Locate the cell with the specified text and output its (x, y) center coordinate. 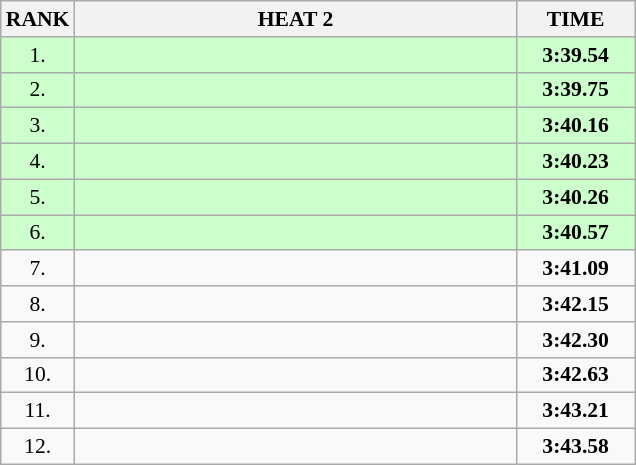
3:40.16 (576, 126)
HEAT 2 (295, 19)
7. (38, 269)
8. (38, 304)
9. (38, 340)
3:39.54 (576, 55)
3:42.15 (576, 304)
3:40.57 (576, 233)
3:41.09 (576, 269)
4. (38, 162)
3:40.26 (576, 197)
3:42.30 (576, 340)
3:40.23 (576, 162)
1. (38, 55)
11. (38, 411)
2. (38, 90)
3:43.58 (576, 447)
3:43.21 (576, 411)
3:39.75 (576, 90)
12. (38, 447)
RANK (38, 19)
6. (38, 233)
TIME (576, 19)
3:42.63 (576, 375)
5. (38, 197)
10. (38, 375)
3. (38, 126)
